Detect which cell encompasses the target text, then output its (x, y) center coordinate. 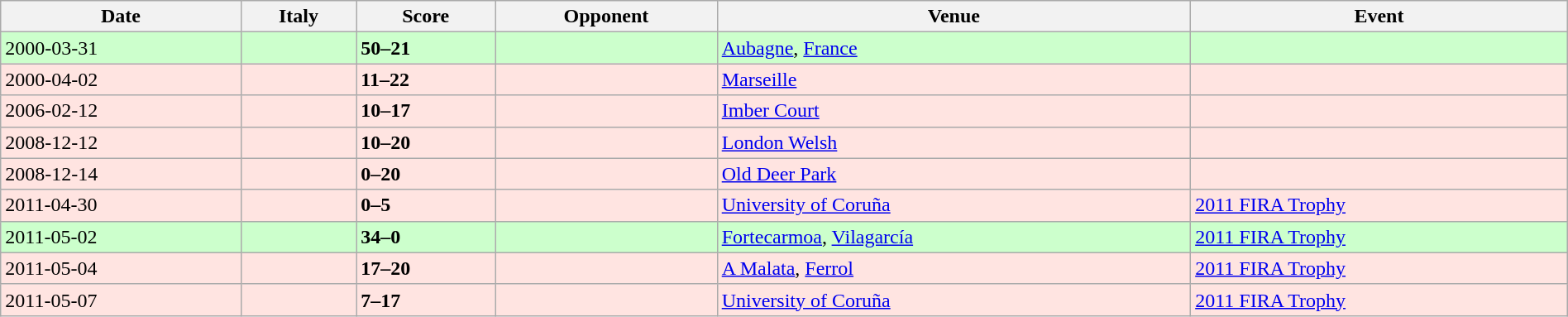
17–20 (426, 268)
Score (426, 17)
7–17 (426, 300)
2000-04-02 (121, 79)
50–21 (426, 48)
11–22 (426, 79)
34–0 (426, 237)
2011-05-02 (121, 237)
2011-05-07 (121, 300)
10–20 (426, 142)
Event (1379, 17)
Italy (298, 17)
London Welsh (954, 142)
Imber Court (954, 111)
Aubagne, France (954, 48)
2000-03-31 (121, 48)
2008-12-12 (121, 142)
Marseille (954, 79)
2011-04-30 (121, 205)
0–5 (426, 205)
A Malata, Ferrol (954, 268)
Old Deer Park (954, 174)
10–17 (426, 111)
Venue (954, 17)
2011-05-04 (121, 268)
Opponent (607, 17)
0–20 (426, 174)
2006-02-12 (121, 111)
Date (121, 17)
Fortecarmoa, Vilagarcía (954, 237)
2008-12-14 (121, 174)
